Pinpoint the cell where the given text exists, returning its [x, y] midpoint coordinate. 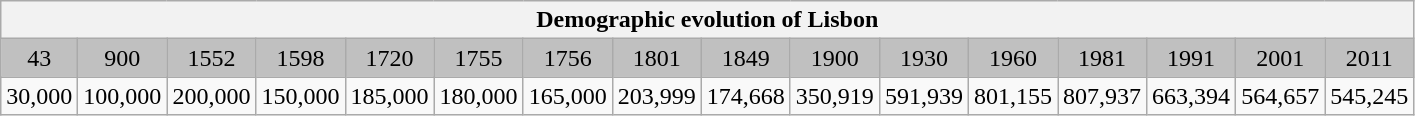
807,937 [1102, 96]
564,657 [1280, 96]
2001 [1280, 58]
1991 [1192, 58]
150,000 [300, 96]
1960 [1012, 58]
1930 [924, 58]
174,668 [746, 96]
1849 [746, 58]
1900 [834, 58]
203,999 [656, 96]
663,394 [1192, 96]
1598 [300, 58]
2011 [1370, 58]
1801 [656, 58]
100,000 [122, 96]
200,000 [212, 96]
Demographic evolution of Lisbon [708, 20]
801,155 [1012, 96]
43 [40, 58]
591,939 [924, 96]
180,000 [478, 96]
1981 [1102, 58]
1552 [212, 58]
350,919 [834, 96]
900 [122, 58]
1755 [478, 58]
185,000 [390, 96]
30,000 [40, 96]
1756 [568, 58]
1720 [390, 58]
165,000 [568, 96]
545,245 [1370, 96]
